From the cell containing the given text, extract its center point as (x, y) coordinate. 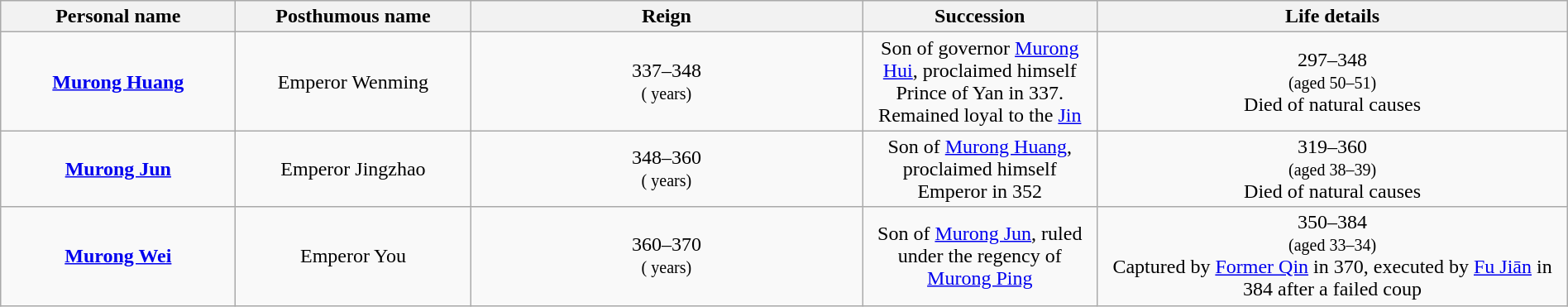
Murong Jun (118, 169)
Emperor Wenming (353, 81)
Son of Murong Huang, proclaimed himself Emperor in 352 (980, 169)
Posthumous name (353, 17)
Son of Murong Jun, ruled under the regency of Murong Ping (980, 257)
360–370( years) (667, 257)
Life details (1332, 17)
319–360(aged 38–39)Died of natural causes (1332, 169)
Personal name (118, 17)
Son of governor Murong Hui, proclaimed himself Prince of Yan in 337. Remained loyal to the Jin (980, 81)
Reign (667, 17)
297–348(aged 50–51)Died of natural causes (1332, 81)
Emperor Jingzhao (353, 169)
350–384(aged 33–34)Captured by Former Qin in 370, executed by Fu Jiān in 384 after a failed coup (1332, 257)
Succession (980, 17)
337–348( years) (667, 81)
Murong Huang (118, 81)
Murong Wei (118, 257)
Emperor You (353, 257)
348–360( years) (667, 169)
